Determine the [x, y] coordinate at the center of the cell enclosing the given text.  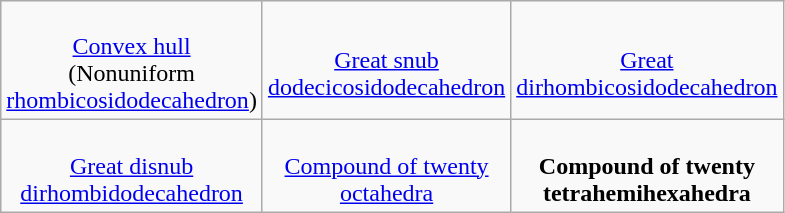
Compound of twenty octahedra [386, 166]
Great disnub dirhombidodecahedron [132, 166]
Great snub dodecicosidodecahedron [386, 60]
Compound of twenty tetrahemihexahedra [647, 166]
Great dirhombicosidodecahedron [647, 60]
Convex hull(Nonuniform rhombicosidodecahedron) [132, 60]
